Locate the cell with the specified text and output its [x, y] center coordinate. 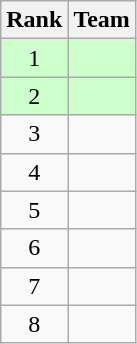
2 [34, 96]
1 [34, 58]
7 [34, 286]
5 [34, 210]
4 [34, 172]
Team [102, 20]
3 [34, 134]
6 [34, 248]
8 [34, 324]
Rank [34, 20]
